Detect which cell encompasses the target text, then output its [x, y] center coordinate. 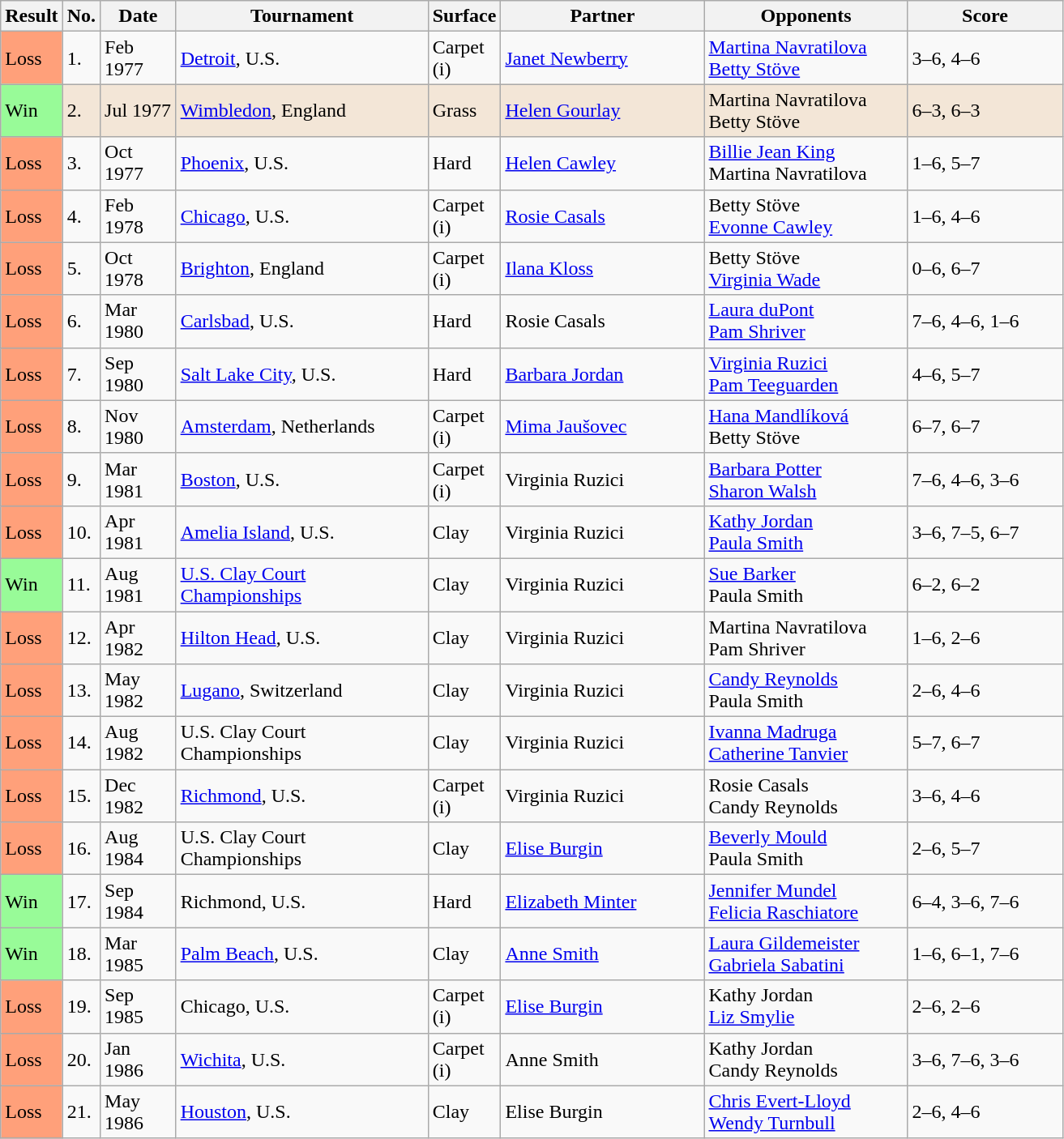
21. [81, 1111]
Chris Evert-Lloyd Wendy Turnbull [805, 1111]
May 1982 [139, 690]
Barbara Potter Sharon Walsh [805, 480]
Sep 1980 [139, 374]
Sep 1985 [139, 1006]
Betty Stöve Evonne Cawley [805, 215]
3–6, 7–5, 6–7 [985, 531]
3–6, 7–6, 3–6 [985, 1060]
Partner [603, 16]
Apr 1981 [139, 531]
Elizabeth Minter [603, 901]
Boston, U.S. [301, 480]
0–6, 6–7 [985, 269]
Janet Newberry [603, 58]
Salt Lake City, U.S. [301, 374]
Ilana Kloss [603, 269]
Wichita, U.S. [301, 1060]
Aug 1982 [139, 744]
Brighton, England [301, 269]
4. [81, 215]
Ivanna Madruga Catherine Tanvier [805, 744]
1–6, 6–1, 7–6 [985, 954]
Beverly Mould Paula Smith [805, 849]
1–6, 5–7 [985, 164]
Aug 1984 [139, 849]
Martina Navratilova Pam Shriver [805, 637]
9. [81, 480]
Laura duPont Pam Shriver [805, 321]
Oct 1977 [139, 164]
18. [81, 954]
1. [81, 58]
Phoenix, U.S. [301, 164]
Helen Cawley [603, 164]
Jan 1986 [139, 1060]
Sue Barker Paula Smith [805, 585]
16. [81, 849]
11. [81, 585]
Dec 1982 [139, 796]
Opponents [805, 16]
Kathy Jordan Liz Smylie [805, 1006]
1–6, 2–6 [985, 637]
Lugano, Switzerland [301, 690]
Laura Gildemeister Gabriela Sabatini [805, 954]
4–6, 5–7 [985, 374]
Palm Beach, U.S. [301, 954]
Amsterdam, Netherlands [301, 426]
Houston, U.S. [301, 1111]
2–6, 5–7 [985, 849]
May 1986 [139, 1111]
Wimbledon, England [301, 110]
15. [81, 796]
10. [81, 531]
Betty Stöve Virginia Wade [805, 269]
Hilton Head, U.S. [301, 637]
Mar 1981 [139, 480]
Virginia Ruzici Pam Teeguarden [805, 374]
Feb 1978 [139, 215]
17. [81, 901]
Result [32, 16]
12. [81, 637]
7–6, 4–6, 3–6 [985, 480]
Aug 1981 [139, 585]
14. [81, 744]
Helen Gourlay [603, 110]
6–3, 6–3 [985, 110]
Kathy Jordan Candy Reynolds [805, 1060]
Apr 1982 [139, 637]
8. [81, 426]
2–6, 2–6 [985, 1006]
3. [81, 164]
Amelia Island, U.S. [301, 531]
7–6, 4–6, 1–6 [985, 321]
Mima Jaušovec [603, 426]
Grass [464, 110]
Oct 1978 [139, 269]
No. [81, 16]
1–6, 4–6 [985, 215]
13. [81, 690]
19. [81, 1006]
6. [81, 321]
Candy Reynolds Paula Smith [805, 690]
Score [985, 16]
Rosie Casals Candy Reynolds [805, 796]
Detroit, U.S. [301, 58]
Nov 1980 [139, 426]
Kathy Jordan Paula Smith [805, 531]
2. [81, 110]
5. [81, 269]
20. [81, 1060]
Barbara Jordan [603, 374]
Carlsbad, U.S. [301, 321]
Hana Mandlíková Betty Stöve [805, 426]
Jennifer Mundel Felicia Raschiatore [805, 901]
Feb 1977 [139, 58]
Jul 1977 [139, 110]
Date [139, 16]
5–7, 6–7 [985, 744]
Surface [464, 16]
6–4, 3–6, 7–6 [985, 901]
Billie Jean King Martina Navratilova [805, 164]
6–7, 6–7 [985, 426]
Tournament [301, 16]
7. [81, 374]
6–2, 6–2 [985, 585]
Mar 1985 [139, 954]
Mar 1980 [139, 321]
Sep 1984 [139, 901]
